Detect which cell encompasses the target text, then output its (X, Y) center coordinate. 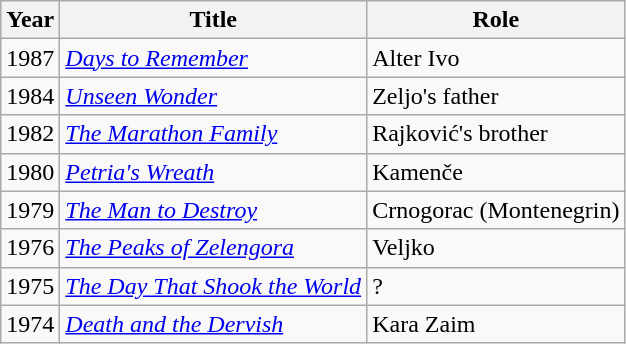
Rajković's brother (496, 134)
Kara Zaim (496, 324)
1974 (30, 324)
1975 (30, 286)
The Man to Destroy (214, 210)
? (496, 286)
Veljko (496, 248)
Days to Remember (214, 58)
Alter Ivo (496, 58)
Death and the Dervish (214, 324)
1980 (30, 172)
Zeljo's father (496, 96)
1987 (30, 58)
Crnogorac (Montenegrin) (496, 210)
Kamenče (496, 172)
1982 (30, 134)
The Peaks of Zelengora (214, 248)
1976 (30, 248)
Unseen Wonder (214, 96)
1979 (30, 210)
Role (496, 20)
1984 (30, 96)
Petria's Wreath (214, 172)
The Day That Shook the World (214, 286)
Year (30, 20)
The Marathon Family (214, 134)
Title (214, 20)
